Find where the given text appears and provide that cell's center as [X, Y] coordinate. 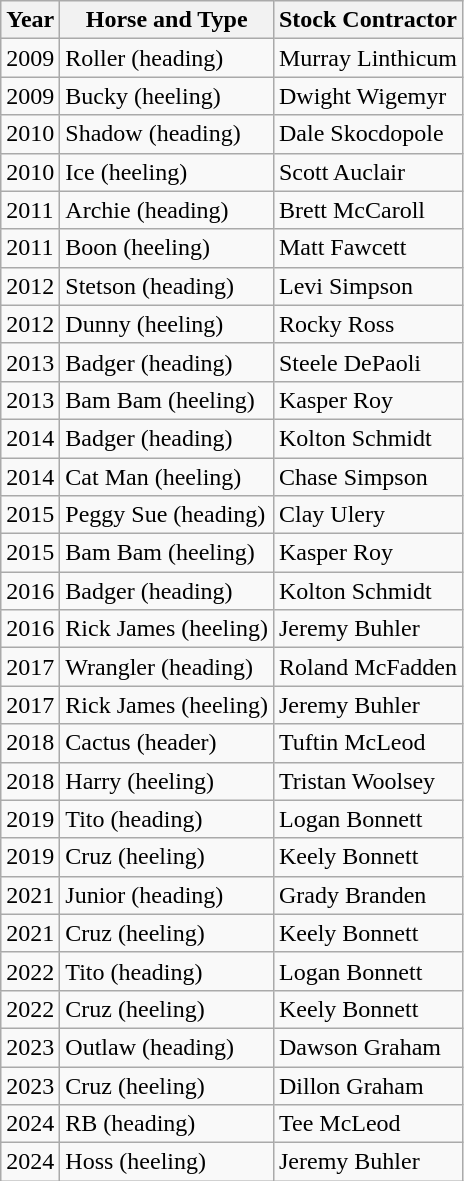
Matt Fawcett [368, 248]
Chase Simpson [368, 477]
RB (heading) [167, 1124]
Bucky (heeling) [167, 96]
Stock Contractor [368, 20]
Shadow (heading) [167, 134]
Outlaw (heading) [167, 1047]
Ice (heeling) [167, 172]
Tristan Woolsey [368, 781]
Boon (heeling) [167, 248]
Peggy Sue (heading) [167, 515]
Roller (heading) [167, 58]
Dillon Graham [368, 1085]
Wrangler (heading) [167, 667]
Murray Linthicum [368, 58]
Grady Branden [368, 895]
Harry (heeling) [167, 781]
Dawson Graham [368, 1047]
Dwight Wigemyr [368, 96]
Tee McLeod [368, 1124]
Levi Simpson [368, 286]
Year [30, 20]
Cat Man (heeling) [167, 477]
Dale Skocdopole [368, 134]
Clay Ulery [368, 515]
Tuftin McLeod [368, 743]
Horse and Type [167, 20]
Brett McCaroll [368, 210]
Junior (heading) [167, 895]
Scott Auclair [368, 172]
Rocky Ross [368, 324]
Steele DePaoli [368, 362]
Stetson (heading) [167, 286]
Cactus (header) [167, 743]
Hoss (heeling) [167, 1162]
Archie (heading) [167, 210]
Roland McFadden [368, 667]
Dunny (heeling) [167, 324]
